Pinpoint the cell where the given text exists, returning its [X, Y] midpoint coordinate. 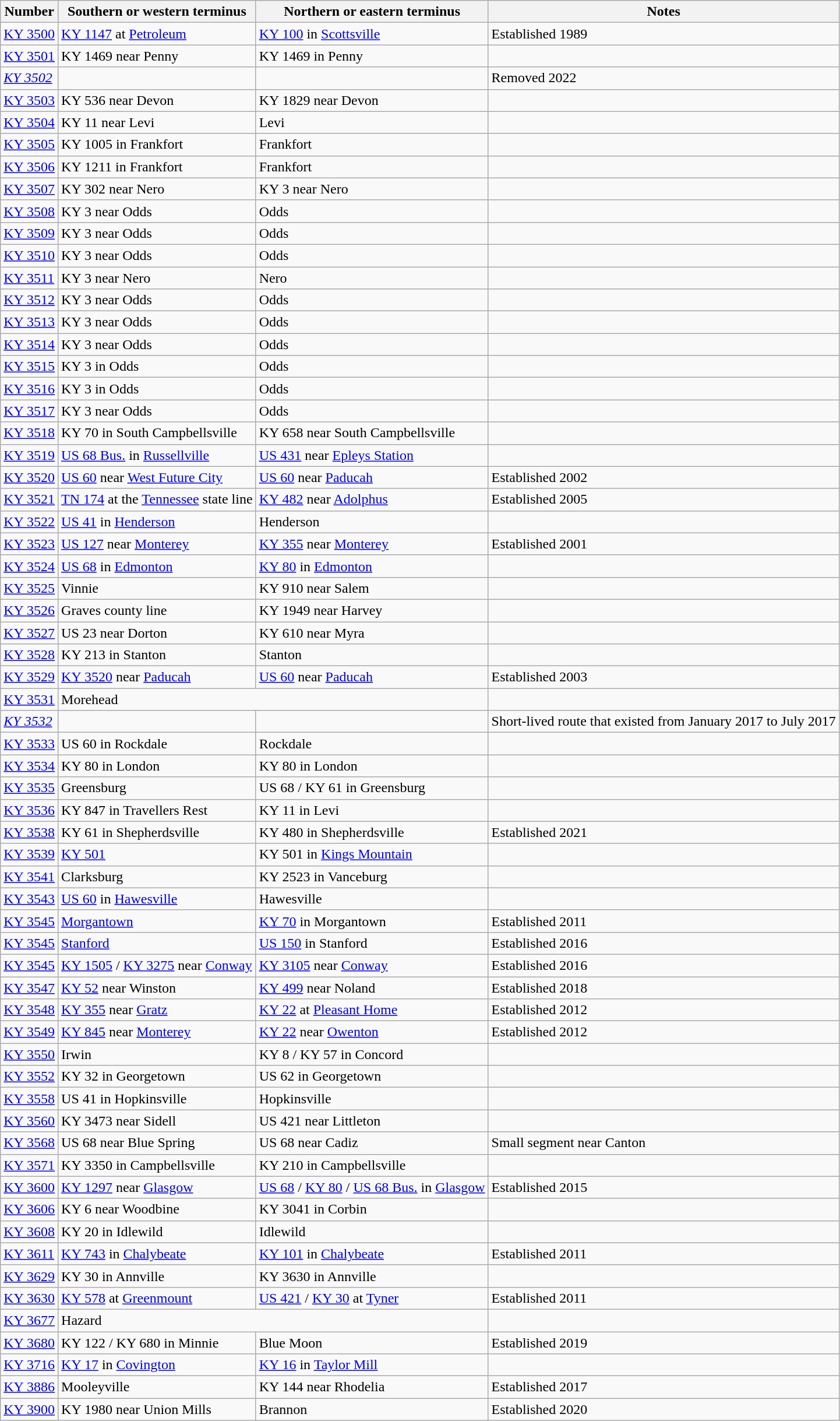
Greensburg [157, 788]
Established 1989 [663, 34]
Established 2015 [663, 1187]
US 150 in Stanford [372, 943]
KY 61 in Shepherdsville [157, 832]
KY 210 in Campbellsville [372, 1165]
KY 20 in Idlewild [157, 1232]
Vinnie [157, 588]
TN 174 at the Tennessee state line [157, 500]
Established 2019 [663, 1342]
KY 3518 [29, 433]
KY 3716 [29, 1365]
KY 1211 in Frankfort [157, 167]
Number [29, 12]
KY 3549 [29, 1032]
KY 3507 [29, 189]
Graves county line [157, 610]
Mooleyville [157, 1387]
KY 11 near Levi [157, 122]
KY 3900 [29, 1409]
KY 70 in South Campbellsville [157, 433]
KY 3527 [29, 632]
KY 3547 [29, 988]
KY 3531 [29, 699]
KY 3677 [29, 1320]
KY 3529 [29, 677]
US 62 in Georgetown [372, 1077]
KY 3886 [29, 1387]
KY 16 in Taylor Mill [372, 1365]
KY 3532 [29, 722]
Rockdale [372, 744]
KY 3502 [29, 78]
Idlewild [372, 1232]
KY 3629 [29, 1276]
Northern or eastern terminus [372, 12]
Stanton [372, 655]
KY 3519 [29, 455]
Levi [372, 122]
KY 1005 in Frankfort [157, 145]
Notes [663, 12]
KY 1949 near Harvey [372, 610]
KY 3500 [29, 34]
KY 100 in Scottsville [372, 34]
KY 3548 [29, 1010]
KY 3539 [29, 854]
US 68 / KY 80 / US 68 Bus. in Glasgow [372, 1187]
US 421 near Littleton [372, 1121]
US 68 near Cadiz [372, 1143]
KY 3525 [29, 588]
KY 8 / KY 57 in Concord [372, 1054]
KY 3509 [29, 233]
KY 70 in Morgantown [372, 921]
US 60 in Hawesville [157, 899]
KY 3560 [29, 1121]
KY 658 near South Campbellsville [372, 433]
KY 144 near Rhodelia [372, 1387]
KY 1297 near Glasgow [157, 1187]
KY 482 near Adolphus [372, 500]
Established 2017 [663, 1387]
US 127 near Monterey [157, 544]
Established 2020 [663, 1409]
Stanford [157, 943]
KY 3508 [29, 211]
KY 3611 [29, 1254]
KY 3528 [29, 655]
KY 3533 [29, 744]
KY 743 in Chalybeate [157, 1254]
Morehead [273, 699]
KY 3630 in Annville [372, 1276]
KY 3608 [29, 1232]
KY 480 in Shepherdsville [372, 832]
KY 847 in Travellers Rest [157, 810]
KY 6 near Woodbine [157, 1209]
KY 3505 [29, 145]
Established 2003 [663, 677]
Hazard [273, 1320]
KY 3520 [29, 477]
US 68 / KY 61 in Greensburg [372, 788]
KY 610 near Myra [372, 632]
KY 101 in Chalybeate [372, 1254]
Small segment near Canton [663, 1143]
US 41 in Henderson [157, 522]
Established 2021 [663, 832]
KY 3630 [29, 1298]
KY 52 near Winston [157, 988]
KY 1147 at Petroleum [157, 34]
Hopkinsville [372, 1099]
KY 499 near Noland [372, 988]
US 68 near Blue Spring [157, 1143]
KY 355 near Monterey [372, 544]
Henderson [372, 522]
KY 3523 [29, 544]
KY 1829 near Devon [372, 100]
Established 2002 [663, 477]
KY 3552 [29, 1077]
KY 3510 [29, 255]
KY 578 at Greenmount [157, 1298]
Removed 2022 [663, 78]
KY 22 at Pleasant Home [372, 1010]
US 68 in Edmonton [157, 566]
KY 3506 [29, 167]
KY 3534 [29, 766]
KY 3538 [29, 832]
KY 1469 in Penny [372, 56]
KY 302 near Nero [157, 189]
KY 355 near Gratz [157, 1010]
KY 3558 [29, 1099]
Hawesville [372, 899]
KY 3520 near Paducah [157, 677]
KY 3041 in Corbin [372, 1209]
KY 3503 [29, 100]
KY 1980 near Union Mills [157, 1409]
KY 3550 [29, 1054]
KY 3513 [29, 322]
KY 3600 [29, 1187]
US 68 Bus. in Russellville [157, 455]
KY 3105 near Conway [372, 965]
KY 3517 [29, 411]
US 421 / KY 30 at Tyner [372, 1298]
KY 30 in Annville [157, 1276]
Established 2001 [663, 544]
KY 3536 [29, 810]
KY 3535 [29, 788]
KY 3512 [29, 300]
Blue Moon [372, 1342]
Southern or western terminus [157, 12]
KY 3350 in Campbellsville [157, 1165]
KY 536 near Devon [157, 100]
KY 3511 [29, 278]
Irwin [157, 1054]
KY 3543 [29, 899]
KY 80 in Edmonton [372, 566]
KY 1505 / KY 3275 near Conway [157, 965]
KY 3515 [29, 367]
US 60 in Rockdale [157, 744]
KY 501 in Kings Mountain [372, 854]
KY 2523 in Vanceburg [372, 877]
KY 3501 [29, 56]
KY 845 near Monterey [157, 1032]
KY 122 / KY 680 in Minnie [157, 1342]
KY 3473 near Sidell [157, 1121]
KY 3680 [29, 1342]
Clarksburg [157, 877]
KY 910 near Salem [372, 588]
KY 3504 [29, 122]
Established 2018 [663, 988]
KY 3541 [29, 877]
KY 501 [157, 854]
KY 3571 [29, 1165]
KY 3568 [29, 1143]
KY 32 in Georgetown [157, 1077]
Nero [372, 278]
US 41 in Hopkinsville [157, 1099]
US 431 near Epleys Station [372, 455]
Brannon [372, 1409]
Established 2005 [663, 500]
KY 3522 [29, 522]
KY 3606 [29, 1209]
KY 22 near Owenton [372, 1032]
US 60 near West Future City [157, 477]
KY 17 in Covington [157, 1365]
KY 213 in Stanton [157, 655]
KY 3526 [29, 610]
KY 3524 [29, 566]
KY 3521 [29, 500]
KY 3516 [29, 389]
US 23 near Dorton [157, 632]
KY 11 in Levi [372, 810]
Morgantown [157, 921]
KY 3514 [29, 344]
Short-lived route that existed from January 2017 to July 2017 [663, 722]
KY 1469 near Penny [157, 56]
